Return the (X, Y) coordinate for the center point of the cell that contains the specified text.  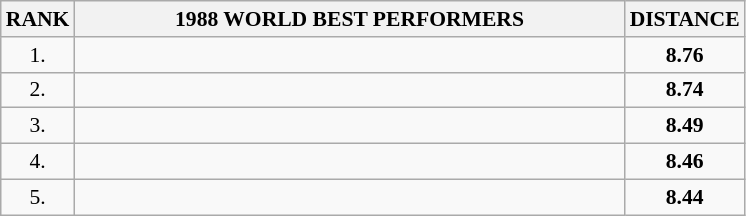
1. (38, 55)
3. (38, 126)
2. (38, 90)
8.46 (685, 162)
RANK (38, 19)
8.74 (685, 90)
5. (38, 197)
8.49 (685, 126)
8.76 (685, 55)
8.44 (685, 197)
DISTANCE (685, 19)
1988 WORLD BEST PERFORMERS (349, 19)
4. (38, 162)
